Detect which cell encompasses the target text, then output its (x, y) center coordinate. 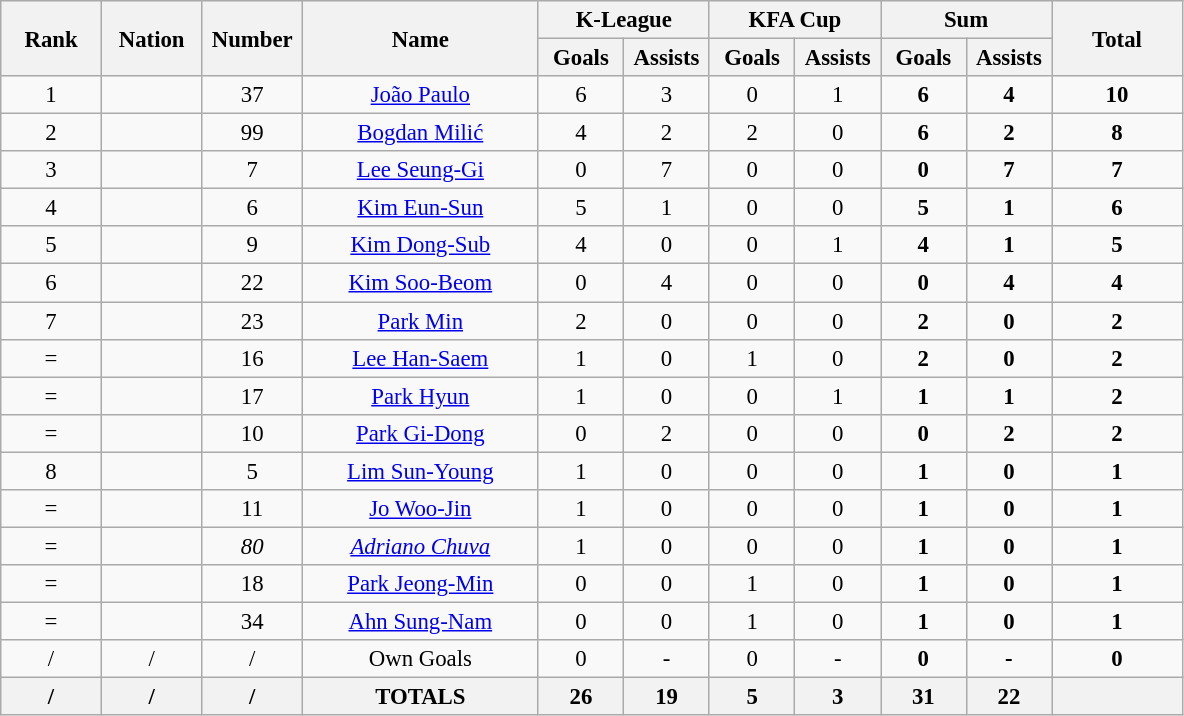
João Paulo (421, 95)
16 (252, 358)
Ahn Sung-Nam (421, 621)
Nation (152, 38)
Kim Dong-Sub (421, 245)
Sum (966, 20)
26 (581, 697)
23 (252, 321)
Number (252, 38)
Park Min (421, 321)
KFA Cup (794, 20)
9 (252, 245)
Lee Han-Saem (421, 358)
Park Jeong-Min (421, 584)
11 (252, 509)
Lee Seung-Gi (421, 170)
Rank (52, 38)
Bogdan Milić (421, 133)
19 (667, 697)
18 (252, 584)
Lim Sun-Young (421, 471)
31 (923, 697)
34 (252, 621)
TOTALS (421, 697)
Park Hyun (421, 396)
37 (252, 95)
17 (252, 396)
80 (252, 546)
Name (421, 38)
Jo Woo-Jin (421, 509)
Kim Soo-Beom (421, 283)
Park Gi-Dong (421, 433)
99 (252, 133)
Kim Eun-Sun (421, 208)
Total (1118, 38)
Own Goals (421, 659)
K-League (624, 20)
Adriano Chuva (421, 546)
